Search for the cell housing the specified text and yield its (x, y) center coordinate. 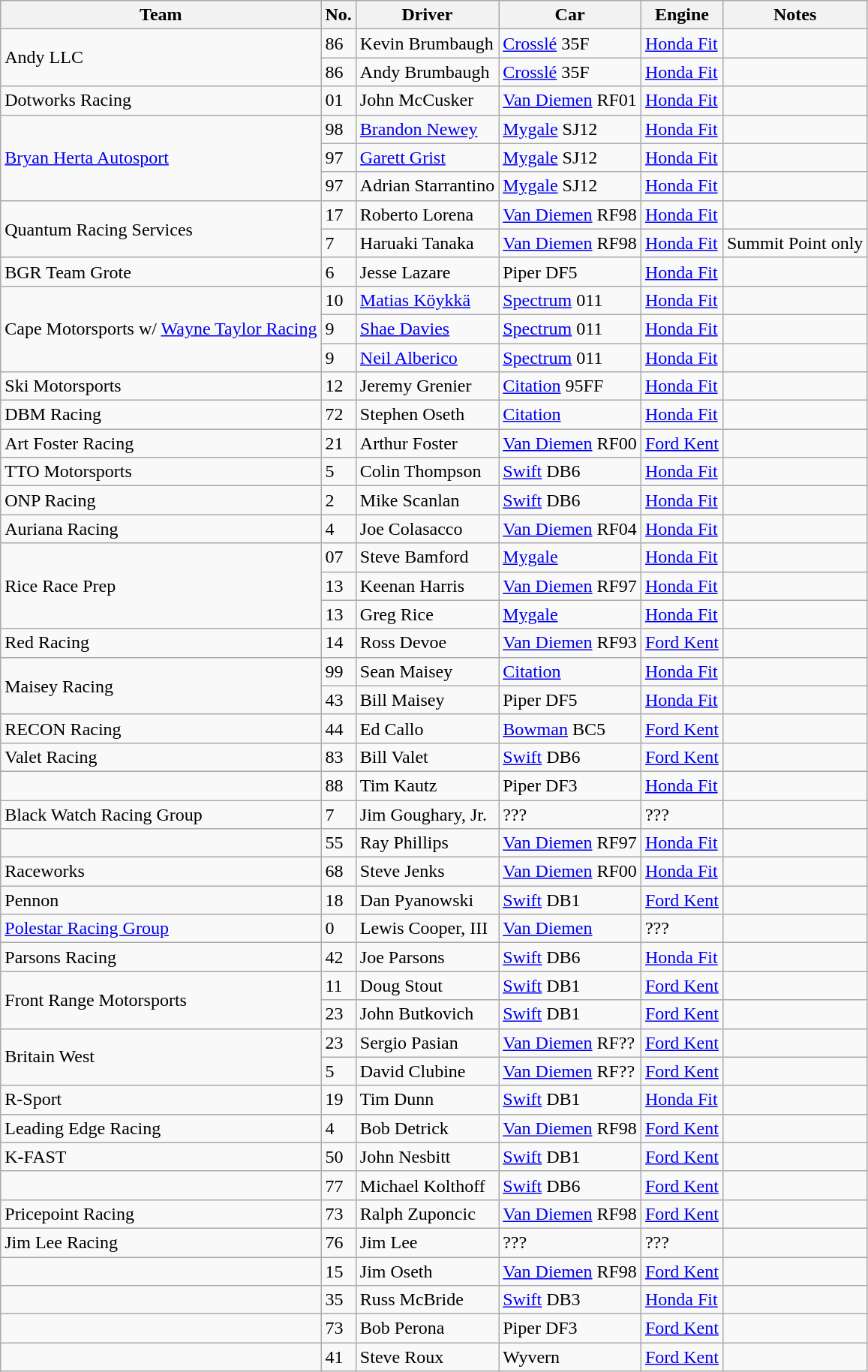
David Clubine (427, 1071)
Red Racing (161, 643)
Andy LLC (161, 58)
Citation 95FF (570, 386)
BGR Team Grote (161, 272)
Parsons Racing (161, 957)
Michael Kolthoff (427, 1185)
Joe Colasacco (427, 529)
99 (338, 671)
17 (338, 215)
Steve Roux (427, 1357)
Van Diemen (570, 929)
Leading Edge Racing (161, 1128)
0 (338, 929)
Dotworks Racing (161, 101)
TTO Motorsports (161, 472)
Jesse Lazare (427, 272)
77 (338, 1185)
Black Watch Racing Group (161, 814)
Haruaki Tanaka (427, 243)
No. (338, 15)
11 (338, 986)
Sergio Pasian (427, 1043)
Britain West (161, 1057)
14 (338, 643)
Mike Scanlan (427, 500)
Van Diemen RF04 (570, 529)
10 (338, 300)
19 (338, 1100)
Ross Devoe (427, 643)
Car (570, 15)
Arthur Foster (427, 443)
50 (338, 1157)
Ed Callo (427, 728)
41 (338, 1357)
Bowman BC5 (570, 728)
Engine (681, 15)
Steve Bamford (427, 557)
Sean Maisey (427, 671)
76 (338, 1242)
35 (338, 1300)
Wyvern (570, 1357)
Van Diemen RF93 (570, 643)
Joe Parsons (427, 957)
R-Sport (161, 1100)
Roberto Lorena (427, 215)
44 (338, 728)
83 (338, 757)
Front Range Motorsports (161, 1000)
Ralph Zuponcic (427, 1214)
ONP Racing (161, 500)
Doug Stout (427, 986)
Russ McBride (427, 1300)
Tim Dunn (427, 1100)
Keenan Harris (427, 586)
RECON Racing (161, 728)
Auriana Racing (161, 529)
2 (338, 500)
01 (338, 101)
42 (338, 957)
Neil Alberico (427, 358)
55 (338, 843)
98 (338, 129)
Colin Thompson (427, 472)
Rice Race Prep (161, 586)
Bryan Herta Autosport (161, 158)
Notes (794, 15)
07 (338, 557)
Bob Perona (427, 1328)
Pennon (161, 900)
72 (338, 415)
Polestar Racing Group (161, 929)
43 (338, 700)
Quantum Racing Services (161, 229)
Bill Maisey (427, 700)
Garett Grist (427, 158)
Cape Motorsports w/ Wayne Taylor Racing (161, 329)
Andy Brumbaugh (427, 72)
Ski Motorsports (161, 386)
John Butkovich (427, 1014)
Greg Rice (427, 614)
Valet Racing (161, 757)
Jim Goughary, Jr. (427, 814)
Ray Phillips (427, 843)
Pricepoint Racing (161, 1214)
Matias Köykkä (427, 300)
18 (338, 900)
Steve Jenks (427, 872)
Bill Valet (427, 757)
88 (338, 785)
Team (161, 15)
Jeremy Grenier (427, 386)
Kevin Brumbaugh (427, 44)
12 (338, 386)
Art Foster Racing (161, 443)
Jim Oseth (427, 1271)
Tim Kautz (427, 785)
Stephen Oseth (427, 415)
Swift DB3 (570, 1300)
Lewis Cooper, III (427, 929)
DBM Racing (161, 415)
15 (338, 1271)
Jim Lee (427, 1242)
Van Diemen RF01 (570, 101)
K-FAST (161, 1157)
Dan Pyanowski (427, 900)
John Nesbitt (427, 1157)
Summit Point only (794, 243)
Maisey Racing (161, 686)
Adrian Starrantino (427, 186)
6 (338, 272)
Raceworks (161, 872)
21 (338, 443)
Brandon Newey (427, 129)
Bob Detrick (427, 1128)
John McCusker (427, 101)
68 (338, 872)
Driver (427, 15)
Shae Davies (427, 329)
Jim Lee Racing (161, 1242)
